Detect which cell encompasses the target text, then output its (X, Y) center coordinate. 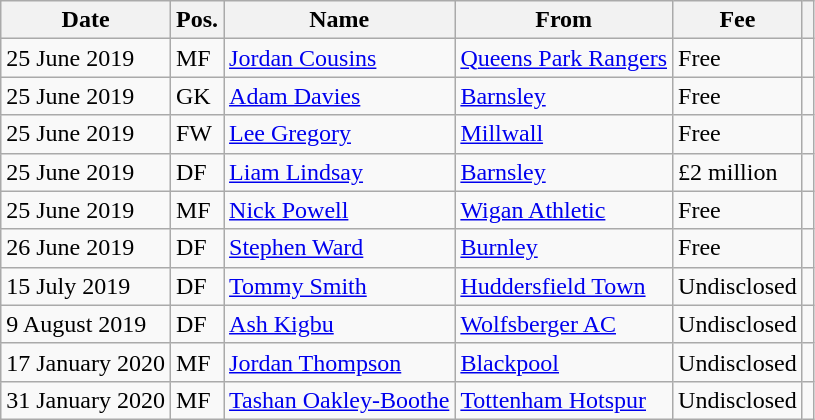
17 January 2020 (86, 362)
Blackpool (564, 362)
26 June 2019 (86, 248)
Huddersfield Town (564, 286)
Wigan Athletic (564, 210)
Date (86, 20)
Adam Davies (340, 96)
31 January 2020 (86, 400)
From (564, 20)
Tottenham Hotspur (564, 400)
Lee Gregory (340, 134)
Burnley (564, 248)
9 August 2019 (86, 324)
Ash Kigbu (340, 324)
Stephen Ward (340, 248)
£2 million (738, 172)
Liam Lindsay (340, 172)
Jordan Cousins (340, 58)
Queens Park Rangers (564, 58)
Name (340, 20)
FW (196, 134)
Jordan Thompson (340, 362)
Millwall (564, 134)
Tommy Smith (340, 286)
GK (196, 96)
Pos. (196, 20)
15 July 2019 (86, 286)
Tashan Oakley-Boothe (340, 400)
Fee (738, 20)
Wolfsberger AC (564, 324)
Nick Powell (340, 210)
